Locate the cell with the specified text and output its [x, y] center coordinate. 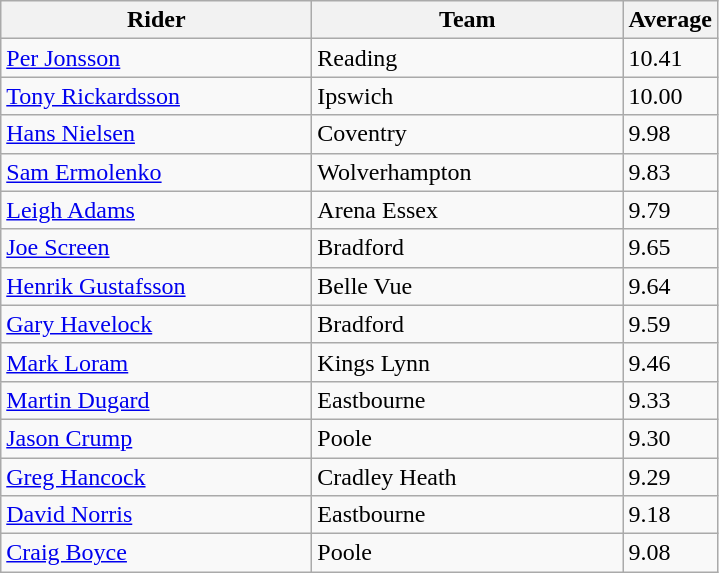
9.65 [670, 248]
Sam Ermolenko [156, 172]
Per Jonsson [156, 58]
Tony Rickardsson [156, 96]
Joe Screen [156, 248]
Craig Boyce [156, 553]
9.83 [670, 172]
Arena Essex [468, 210]
Hans Nielsen [156, 134]
10.00 [670, 96]
Mark Loram [156, 362]
Greg Hancock [156, 477]
Belle Vue [468, 286]
Jason Crump [156, 438]
Martin Dugard [156, 400]
Leigh Adams [156, 210]
Reading [468, 58]
Wolverhampton [468, 172]
Cradley Heath [468, 477]
9.18 [670, 515]
David Norris [156, 515]
10.41 [670, 58]
Coventry [468, 134]
9.79 [670, 210]
9.08 [670, 553]
Kings Lynn [468, 362]
Team [468, 20]
Henrik Gustafsson [156, 286]
9.59 [670, 324]
9.33 [670, 400]
9.46 [670, 362]
9.29 [670, 477]
Rider [156, 20]
9.98 [670, 134]
9.64 [670, 286]
Ipswich [468, 96]
Gary Havelock [156, 324]
Average [670, 20]
9.30 [670, 438]
